For the text-containing cell, return its midpoint in (x, y) coordinate format. 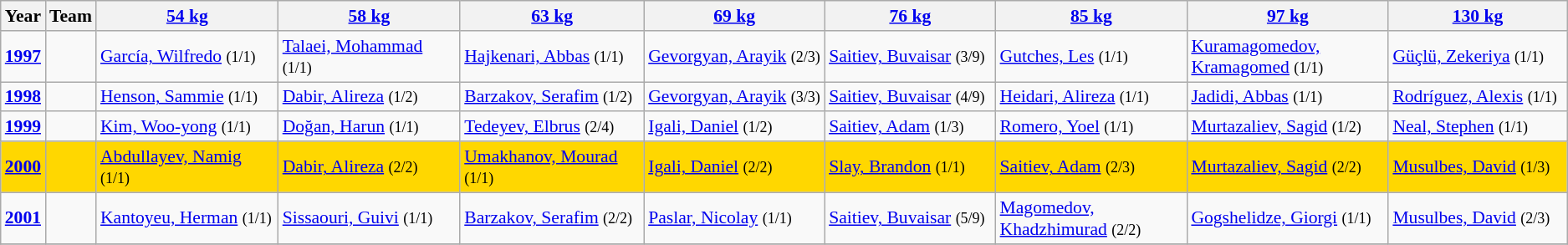
Dabir, Alireza (2/2) (370, 167)
Igali, Daniel (1/2) (734, 127)
97 kg (1288, 16)
Talaei, Mohammad (1/1) (370, 57)
Gogshelidze, Giorgi (1/1) (1288, 217)
Saitiev, Buvaisar (4/9) (910, 97)
García, Wilfredo (1/1) (187, 57)
Dabir, Alireza (1/2) (370, 97)
Kim, Woo-yong (1/1) (187, 127)
Heidari, Alireza (1/1) (1092, 97)
69 kg (734, 16)
Year (23, 16)
130 kg (1477, 16)
2000 (23, 167)
Rodríguez, Alexis (1/1) (1477, 97)
Slay, Brandon (1/1) (910, 167)
1998 (23, 97)
Barzakov, Serafim (1/2) (552, 97)
Musulbes, David (2/3) (1477, 217)
Jadidi, Abbas (1/1) (1288, 97)
Barzakov, Serafim (2/2) (552, 217)
Murtazaliev, Sagid (1/2) (1288, 127)
76 kg (910, 16)
2001 (23, 217)
58 kg (370, 16)
Paslar, Nicolay (1/1) (734, 217)
Güçlü, Zekeriya (1/1) (1477, 57)
Saitiev, Adam (1/3) (910, 127)
Kuramagomedov, Kramagomed (1/1) (1288, 57)
Magomedov, Khadzhimurad (2/2) (1092, 217)
1997 (23, 57)
1999 (23, 127)
Murtazaliev, Sagid (2/2) (1288, 167)
Romero, Yoel (1/1) (1092, 127)
Kantoyeu, Herman (1/1) (187, 217)
Gevorgyan, Arayik (2/3) (734, 57)
63 kg (552, 16)
Doğan, Harun (1/1) (370, 127)
54 kg (187, 16)
Neal, Stephen (1/1) (1477, 127)
Saitiev, Buvaisar (3/9) (910, 57)
Umakhanov, Mourad (1/1) (552, 167)
Igali, Daniel (2/2) (734, 167)
Musulbes, David (1/3) (1477, 167)
Hajkenari, Abbas (1/1) (552, 57)
Tedeyev, Elbrus (2/4) (552, 127)
Saitiev, Adam (2/3) (1092, 167)
85 kg (1092, 16)
Gevorgyan, Arayik (3/3) (734, 97)
Gutches, Les (1/1) (1092, 57)
Henson, Sammie (1/1) (187, 97)
Abdullayev, Namig (1/1) (187, 167)
Saitiev, Buvaisar (5/9) (910, 217)
Team (70, 16)
Sissaouri, Guivi (1/1) (370, 217)
